Identify which cell holds the provided text, then report its [x, y] central coordinate. 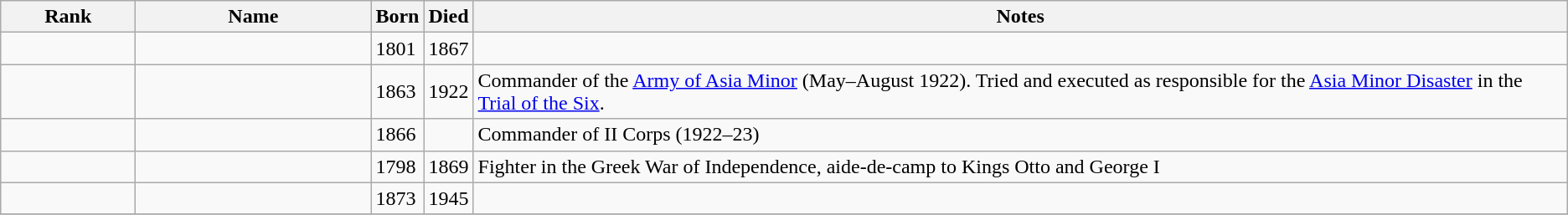
1867 [449, 49]
Commander of II Corps (1922–23) [1020, 135]
1873 [397, 198]
Commander of the Army of Asia Minor (May–August 1922). Tried and executed as responsible for the Asia Minor Disaster in the Trial of the Six. [1020, 92]
Name [253, 17]
1866 [397, 135]
Notes [1020, 17]
Died [449, 17]
1798 [397, 166]
1922 [449, 92]
Fighter in the Greek War of Independence, aide-de-camp to Kings Otto and George I [1020, 166]
1945 [449, 198]
1869 [449, 166]
1801 [397, 49]
1863 [397, 92]
Rank [69, 17]
Born [397, 17]
